Extract the (x, y) coordinate from the center of the cell holding the provided text.  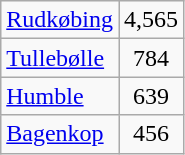
784 (150, 58)
Tullebølle (60, 58)
Rudkøbing (60, 20)
456 (150, 134)
4,565 (150, 20)
639 (150, 96)
Bagenkop (60, 134)
Humble (60, 96)
